Provide the [X, Y] coordinate of the cell's center where the given text is located.  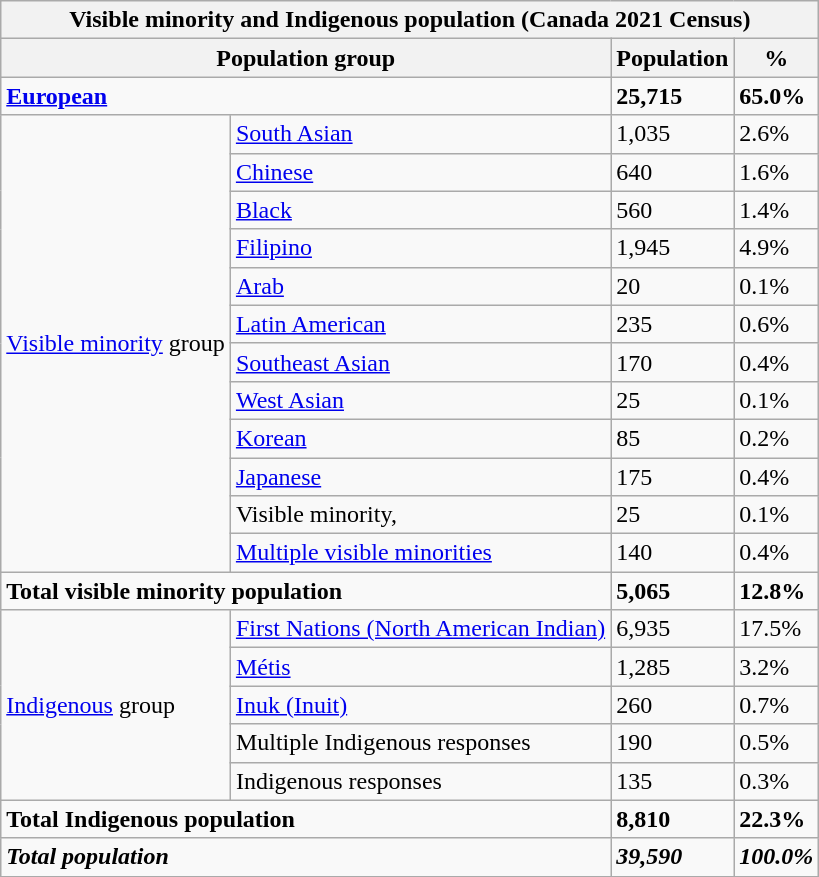
Multiple Indigenous responses [420, 743]
Visible minority and Indigenous population (Canada 2021 Census) [410, 20]
640 [672, 172]
170 [672, 362]
Filipino [420, 248]
175 [672, 477]
West Asian [420, 400]
1,035 [672, 134]
Korean [420, 438]
First Nations (North American Indian) [420, 629]
25,715 [672, 96]
4.9% [776, 248]
Population [672, 58]
1.4% [776, 210]
140 [672, 553]
0.3% [776, 781]
Latin American [420, 324]
235 [672, 324]
560 [672, 210]
0.5% [776, 743]
Black [420, 210]
Total Indigenous population [306, 819]
100.0% [776, 857]
39,590 [672, 857]
0.7% [776, 705]
190 [672, 743]
Chinese [420, 172]
1,285 [672, 667]
20 [672, 286]
12.8% [776, 591]
Population group [306, 58]
Visible minority group [116, 344]
South Asian [420, 134]
85 [672, 438]
5,065 [672, 591]
% [776, 58]
Japanese [420, 477]
6,935 [672, 629]
Indigenous group [116, 705]
65.0% [776, 96]
Arab [420, 286]
3.2% [776, 667]
8,810 [672, 819]
European [306, 96]
135 [672, 781]
Southeast Asian [420, 362]
2.6% [776, 134]
Métis [420, 667]
22.3% [776, 819]
0.2% [776, 438]
0.6% [776, 324]
17.5% [776, 629]
1.6% [776, 172]
Multiple visible minorities [420, 553]
260 [672, 705]
Inuk (Inuit) [420, 705]
1,945 [672, 248]
Visible minority, [420, 515]
Total population [306, 857]
Indigenous responses [420, 781]
Total visible minority population [306, 591]
